Scan for the cell matching the given text and deliver its (x, y) coordinate at center. 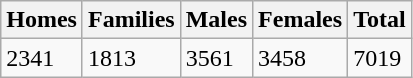
3458 (300, 58)
Males (216, 20)
Total (380, 20)
2341 (42, 58)
1813 (131, 58)
Females (300, 20)
7019 (380, 58)
3561 (216, 58)
Homes (42, 20)
Families (131, 20)
